Output the (x, y) coordinate of the center of the cell containing the given text.  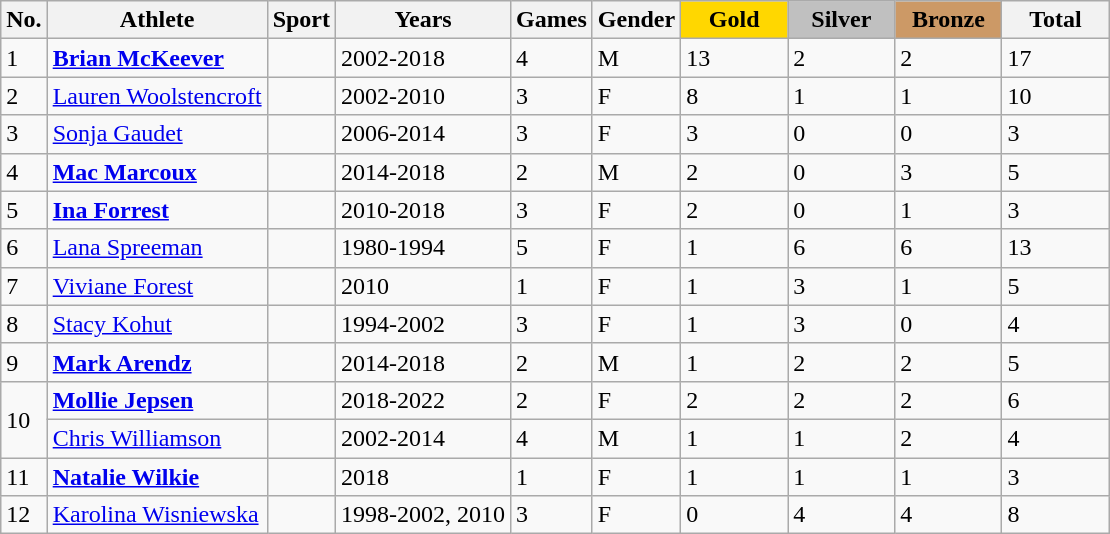
17 (1056, 58)
Mac Marcoux (157, 172)
1998-2002, 2010 (424, 515)
2018 (424, 477)
2002-2010 (424, 96)
Bronze (948, 20)
Brian McKeever (157, 58)
Viviane Forest (157, 286)
Gold (734, 20)
Mollie Jepsen (157, 400)
2010-2018 (424, 210)
No. (24, 20)
Years (424, 20)
2006-2014 (424, 134)
Sonja Gaudet (157, 134)
9 (24, 362)
Mark Arendz (157, 362)
Ina Forrest (157, 210)
Athlete (157, 20)
Karolina Wisniewska (157, 515)
2010 (424, 286)
2002-2018 (424, 58)
Natalie Wilkie (157, 477)
1994-2002 (424, 324)
Stacy Kohut (157, 324)
2002-2014 (424, 438)
7 (24, 286)
Silver (842, 20)
Total (1056, 20)
2018-2022 (424, 400)
Chris Williamson (157, 438)
Lauren Woolstencroft (157, 96)
1980-1994 (424, 248)
Sport (301, 20)
11 (24, 477)
Games (552, 20)
12 (24, 515)
Gender (636, 20)
Lana Spreeman (157, 248)
